Locate the cell with the specified text and output its [x, y] center coordinate. 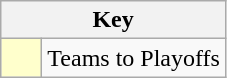
Teams to Playoffs [134, 58]
Key [114, 20]
